For the text-containing cell, return its midpoint in (X, Y) coordinate format. 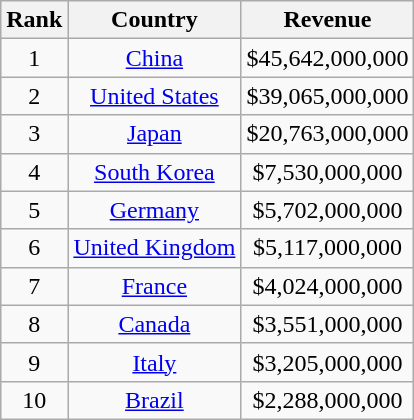
$4,024,000,000 (328, 286)
8 (34, 324)
5 (34, 210)
South Korea (154, 172)
$2,288,000,000 (328, 400)
China (154, 58)
France (154, 286)
Revenue (328, 20)
$3,205,000,000 (328, 362)
7 (34, 286)
10 (34, 400)
Germany (154, 210)
6 (34, 248)
$3,551,000,000 (328, 324)
4 (34, 172)
Rank (34, 20)
$20,763,000,000 (328, 134)
$5,117,000,000 (328, 248)
Brazil (154, 400)
1 (34, 58)
Canada (154, 324)
2 (34, 96)
Japan (154, 134)
$39,065,000,000 (328, 96)
United States (154, 96)
Italy (154, 362)
$7,530,000,000 (328, 172)
$45,642,000,000 (328, 58)
3 (34, 134)
$5,702,000,000 (328, 210)
United Kingdom (154, 248)
Country (154, 20)
9 (34, 362)
